Identify which cell holds the provided text, then report its [x, y] central coordinate. 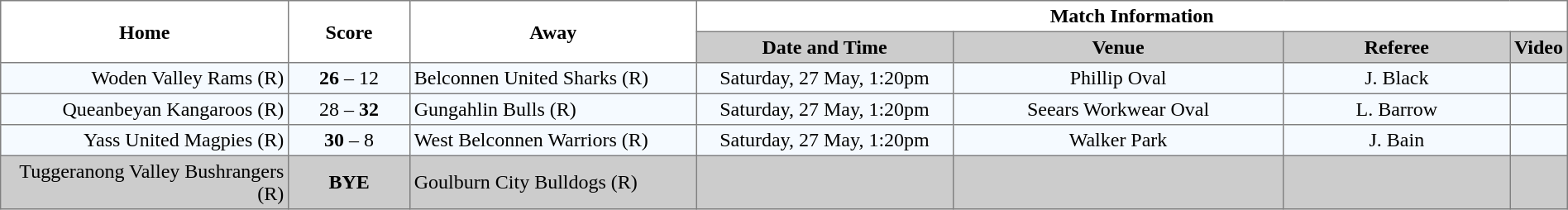
J. Black [1397, 79]
Home [145, 31]
BYE [349, 182]
Video [1539, 47]
28 – 32 [349, 109]
Belconnen United Sharks (R) [553, 79]
Venue [1118, 47]
Gungahlin Bulls (R) [553, 109]
Seears Workwear Oval [1118, 109]
30 – 8 [349, 141]
L. Barrow [1397, 109]
Away [553, 31]
Yass United Magpies (R) [145, 141]
J. Bain [1397, 141]
Queanbeyan Kangaroos (R) [145, 109]
Score [349, 31]
26 – 12 [349, 79]
West Belconnen Warriors (R) [553, 141]
Woden Valley Rams (R) [145, 79]
Walker Park [1118, 141]
Goulburn City Bulldogs (R) [553, 182]
Date and Time [825, 47]
Phillip Oval [1118, 79]
Match Information [1131, 17]
Referee [1397, 47]
Tuggeranong Valley Bushrangers (R) [145, 182]
